Find where the given text appears and provide that cell's center as (X, Y) coordinate. 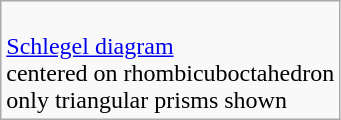
Schlegel diagramcentered on rhombicuboctahedrononly triangular prisms shown (170, 60)
